From the cell containing the given text, extract its center point as [x, y] coordinate. 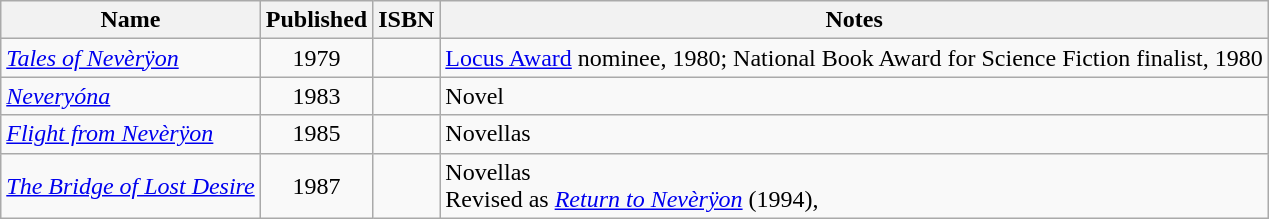
1983 [316, 96]
Notes [854, 20]
Tales of Nevèrÿon [131, 58]
NovellasRevised as Return to Nevèrÿon (1994), [854, 186]
The Bridge of Lost Desire [131, 186]
1979 [316, 58]
Locus Award nominee, 1980; National Book Award for Science Fiction finalist, 1980 [854, 58]
Published [316, 20]
ISBN [406, 20]
Name [131, 20]
Neveryóna [131, 96]
Novellas [854, 134]
Novel [854, 96]
1987 [316, 186]
1985 [316, 134]
Flight from Nevèrÿon [131, 134]
